Extract the (x, y) coordinate from the center of the cell holding the provided text.  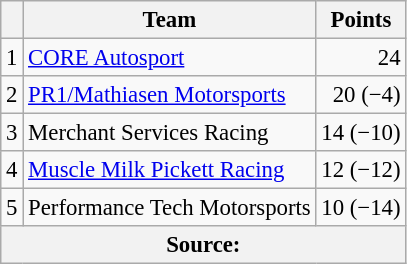
4 (12, 170)
14 (−10) (361, 133)
24 (361, 58)
Points (361, 20)
20 (−4) (361, 95)
Merchant Services Racing (170, 133)
Source: (204, 245)
2 (12, 95)
3 (12, 133)
1 (12, 58)
PR1/Mathiasen Motorsports (170, 95)
10 (−14) (361, 208)
Muscle Milk Pickett Racing (170, 170)
Team (170, 20)
Performance Tech Motorsports (170, 208)
5 (12, 208)
12 (−12) (361, 170)
CORE Autosport (170, 58)
